Detect which cell encompasses the target text, then output its (x, y) center coordinate. 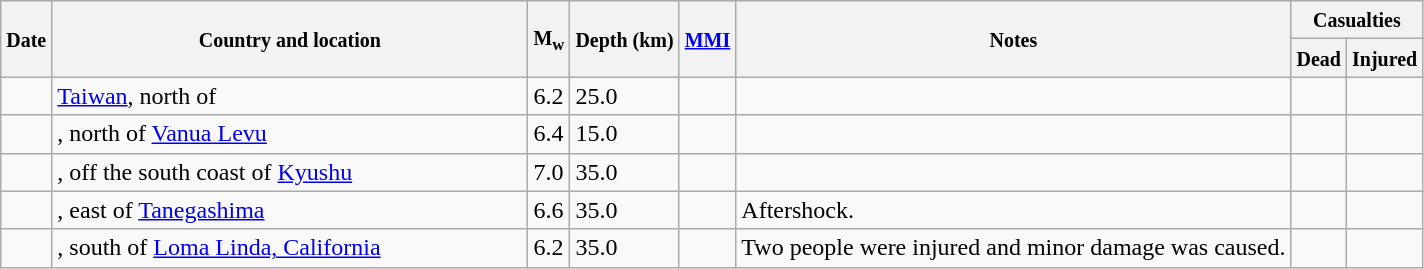
, north of Vanua Levu (290, 134)
Country and location (290, 39)
, east of Tanegashima (290, 210)
Depth (km) (624, 39)
6.4 (549, 134)
, south of Loma Linda, California (290, 248)
Taiwan, north of (290, 96)
, off the south coast of Kyushu (290, 172)
Injured (1385, 58)
25.0 (624, 96)
6.6 (549, 210)
Aftershock. (1014, 210)
Mw (549, 39)
Casualties (1357, 20)
Dead (1319, 58)
7.0 (549, 172)
15.0 (624, 134)
MMI (708, 39)
Date (26, 39)
Two people were injured and minor damage was caused. (1014, 248)
Notes (1014, 39)
